Output the (x, y) coordinate of the center of the cell containing the given text.  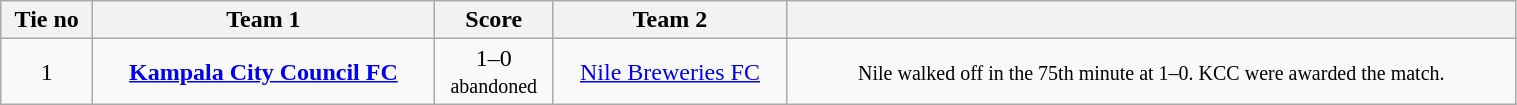
Nile walked off in the 75th minute at 1–0. KCC were awarded the match. (1152, 72)
Kampala City Council FC (264, 72)
Team 1 (264, 20)
Team 2 (670, 20)
Tie no (47, 20)
1–0abandoned (494, 72)
Score (494, 20)
Nile Breweries FC (670, 72)
1 (47, 72)
